Pinpoint the cell where the given text exists, returning its (x, y) midpoint coordinate. 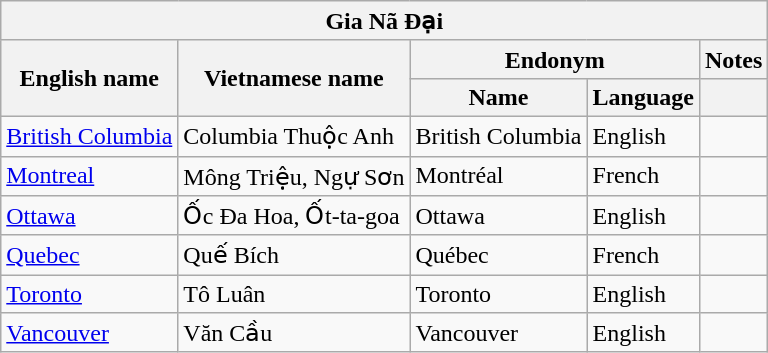
Columbia Thuộc Anh (294, 136)
Notes (733, 59)
Vietnamese name (294, 78)
Language (643, 97)
Montreal (90, 176)
Endonym (555, 59)
Văn Cầu (294, 333)
Gia Nã Đại (384, 21)
Tô Luân (294, 294)
Quế Bích (294, 255)
Ốc Đa Hoa, Ốt-ta-goa (294, 216)
Québec (498, 255)
Quebec (90, 255)
Name (498, 97)
Mông Triệu, Ngự Sơn (294, 176)
English name (90, 78)
Montréal (498, 176)
